Search for the cell housing the specified text and yield its (x, y) center coordinate. 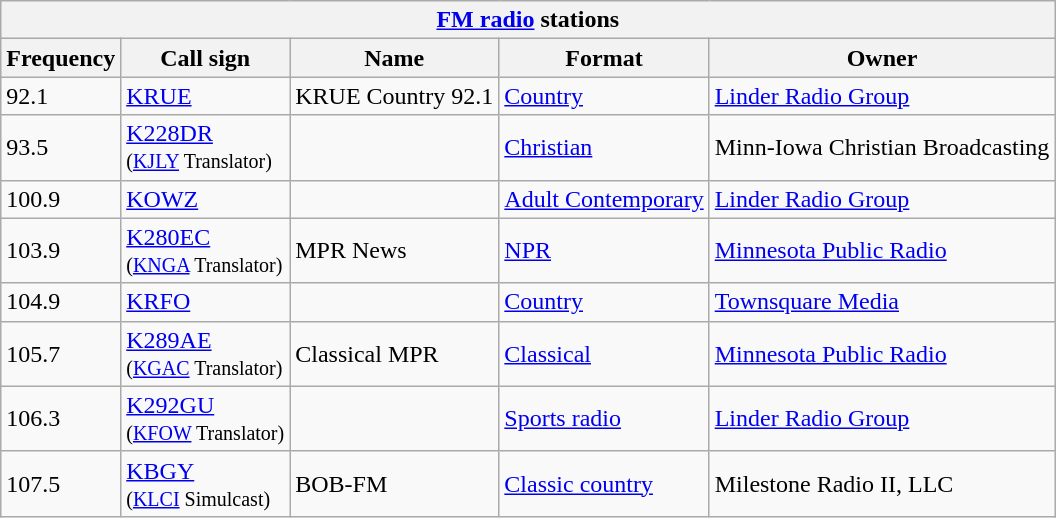
K228DR(KJLY Translator) (206, 148)
107.5 (61, 484)
106.3 (61, 418)
KRUE (206, 96)
KBGY(KLCI Simulcast) (206, 484)
K292GU(KFOW Translator) (206, 418)
Adult Contemporary (604, 199)
KRUE Country 92.1 (394, 96)
KRFO (206, 302)
Name (394, 58)
Classical MPR (394, 354)
Townsquare Media (882, 302)
104.9 (61, 302)
105.7 (61, 354)
Milestone Radio II, LLC (882, 484)
Classic country (604, 484)
K280EC(KNGA Translator) (206, 250)
92.1 (61, 96)
Owner (882, 58)
Call sign (206, 58)
NPR (604, 250)
MPR News (394, 250)
Format (604, 58)
FM radio stations (528, 20)
Frequency (61, 58)
Sports radio (604, 418)
100.9 (61, 199)
K289AE(KGAC Translator) (206, 354)
Christian (604, 148)
KOWZ (206, 199)
Classical (604, 354)
BOB-FM (394, 484)
103.9 (61, 250)
93.5 (61, 148)
Minn-Iowa Christian Broadcasting (882, 148)
